Find where the given text appears and provide that cell's center as (X, Y) coordinate. 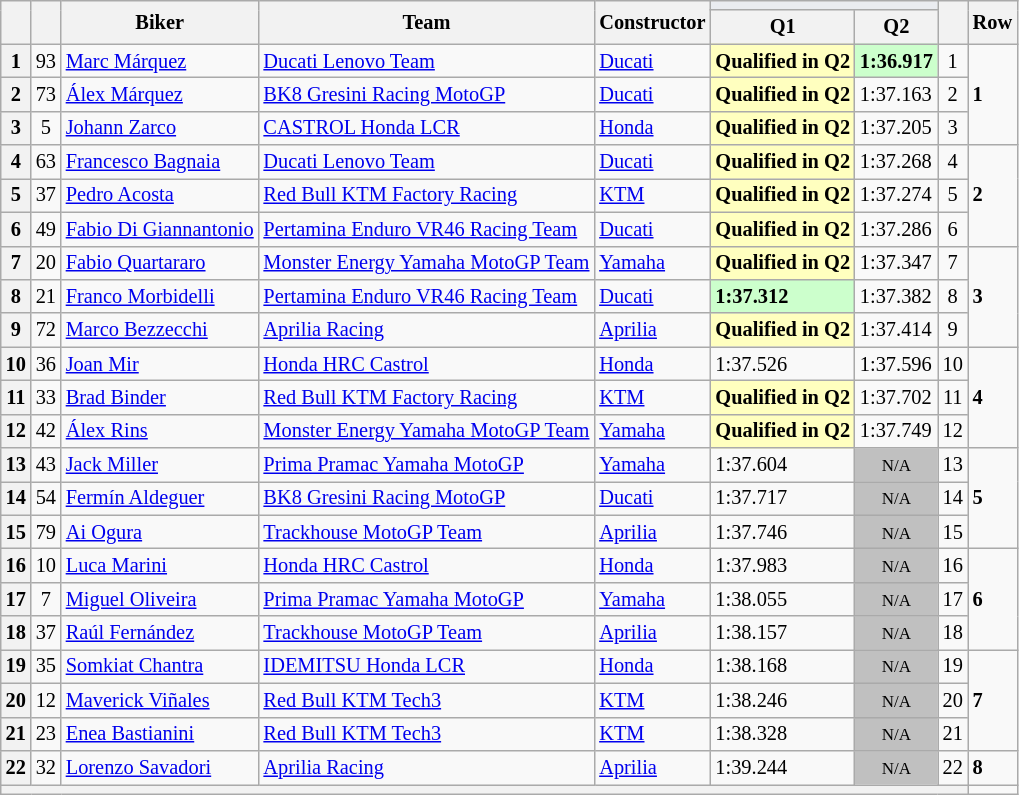
93 (46, 61)
Ai Ogura (160, 532)
Francesco Bagnaia (160, 162)
1:37.526 (782, 364)
36 (46, 364)
49 (46, 229)
Brad Binder (160, 397)
Enea Bastianini (160, 734)
Constructor (652, 22)
Marco Bezzecchi (160, 330)
1:37.268 (896, 162)
Fermín Aldeguer (160, 498)
Q2 (896, 27)
63 (46, 162)
1:37.596 (896, 364)
1:38.328 (782, 734)
Álex Márquez (160, 94)
1:37.382 (896, 296)
Lorenzo Savadori (160, 767)
Team (427, 22)
CASTROL Honda LCR (427, 128)
42 (46, 431)
1:37.702 (896, 397)
Row (992, 22)
1:37.286 (896, 229)
Álex Rins (160, 431)
IDEMITSU Honda LCR (427, 666)
1:37.717 (782, 498)
Raúl Fernández (160, 633)
Fabio Di Giannantonio (160, 229)
1:38.055 (782, 599)
72 (46, 330)
79 (46, 532)
1:37.163 (896, 94)
43 (46, 465)
32 (46, 767)
23 (46, 734)
1:38.157 (782, 633)
Miguel Oliveira (160, 599)
1:38.168 (782, 666)
33 (46, 397)
35 (46, 666)
1:39.244 (782, 767)
Luca Marini (160, 565)
1:37.274 (896, 195)
Franco Morbidelli (160, 296)
Marc Márquez (160, 61)
Fabio Quartararo (160, 263)
1:38.246 (782, 700)
1:37.746 (782, 532)
1:37.983 (782, 565)
Maverick Viñales (160, 700)
Johann Zarco (160, 128)
Joan Mir (160, 364)
54 (46, 498)
Q1 (782, 27)
1:37.604 (782, 465)
Jack Miller (160, 465)
Biker (160, 22)
73 (46, 94)
1:37.749 (896, 431)
1:37.347 (896, 263)
1:37.205 (896, 128)
1:37.414 (896, 330)
1:36.917 (896, 61)
Pedro Acosta (160, 195)
Somkiat Chantra (160, 666)
1:37.312 (782, 296)
